Detect which cell encompasses the target text, then output its [x, y] center coordinate. 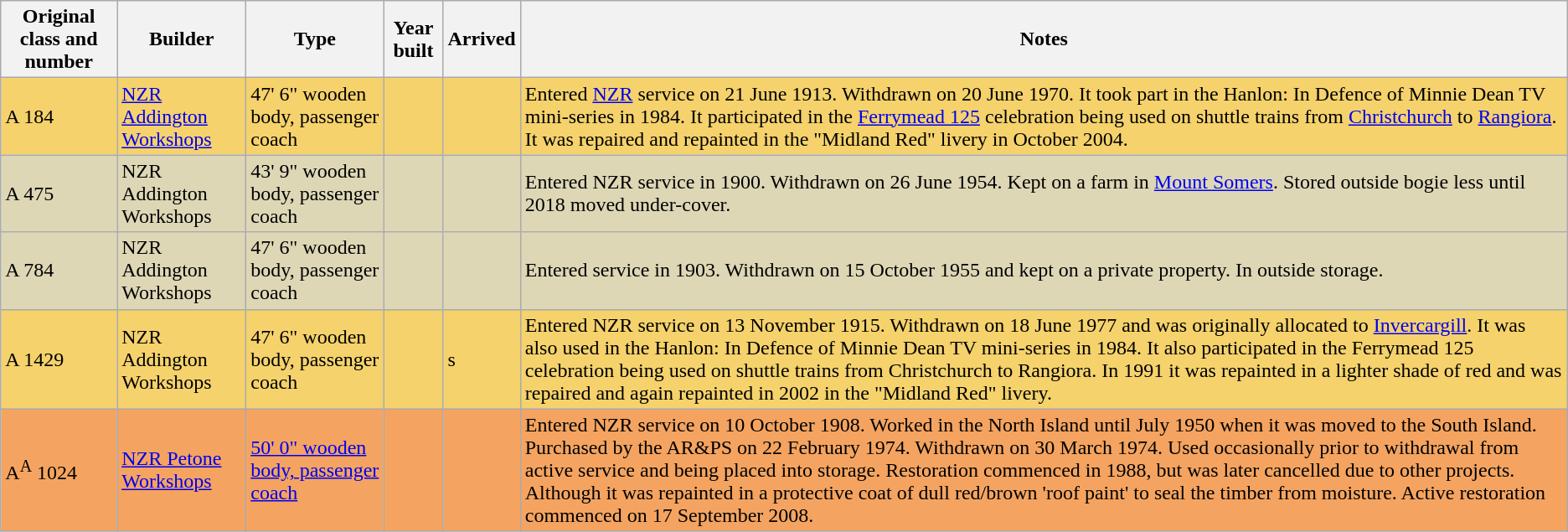
Arrived [482, 39]
s [482, 359]
Original class and number [59, 39]
Year built [414, 39]
Entered service in 1903. Withdrawn on 15 October 1955 and kept on a private property. In outside storage. [1044, 271]
NZR Petone Workshops [182, 470]
A 784 [59, 271]
43' 9" wooden body, passenger coach [315, 194]
Builder [182, 39]
A 475 [59, 194]
AA 1024 [59, 470]
A 184 [59, 116]
50' 0" wooden body, passenger coach [315, 470]
Type [315, 39]
Entered NZR service in 1900. Withdrawn on 26 June 1954. Kept on a farm in Mount Somers. Stored outside bogie less until 2018 moved under-cover. [1044, 194]
Notes [1044, 39]
A 1429 [59, 359]
